Find where the given text appears and provide that cell's center as [X, Y] coordinate. 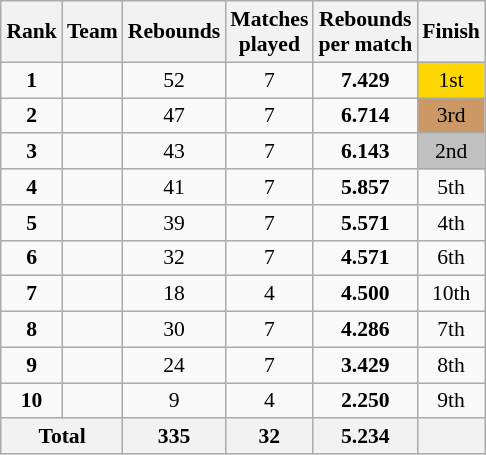
8th [451, 365]
1st [451, 80]
Total [62, 437]
6 [32, 258]
Rebounds [174, 32]
6.143 [365, 152]
9th [451, 401]
43 [174, 152]
5 [32, 223]
Finish [451, 32]
4.571 [365, 258]
3rd [451, 116]
24 [174, 365]
4.286 [365, 330]
2.250 [365, 401]
7th [451, 330]
335 [174, 437]
5.857 [365, 187]
1 [32, 80]
2nd [451, 152]
Reboundsper match [365, 32]
18 [174, 294]
5th [451, 187]
39 [174, 223]
5.234 [365, 437]
41 [174, 187]
52 [174, 80]
3.429 [365, 365]
30 [174, 330]
2 [32, 116]
Matchesplayed [269, 32]
47 [174, 116]
3 [32, 152]
4th [451, 223]
Team [92, 32]
6.714 [365, 116]
10th [451, 294]
5.571 [365, 223]
7.429 [365, 80]
4.500 [365, 294]
10 [32, 401]
Rank [32, 32]
8 [32, 330]
6th [451, 258]
